Detect which cell encompasses the target text, then output its (X, Y) center coordinate. 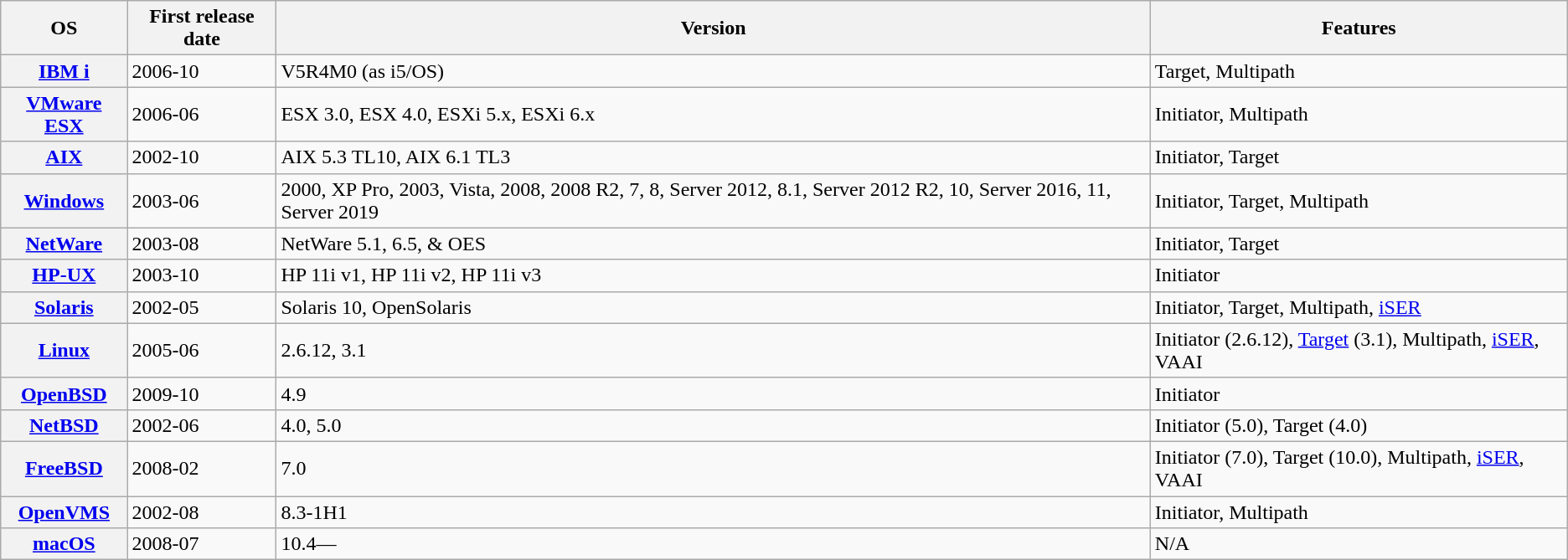
2.6.12, 3.1 (714, 350)
Initiator, Target, Multipath (1359, 201)
Features (1359, 28)
ESX 3.0, ESX 4.0, ESXi 5.x, ESXi 6.x (714, 114)
Windows (64, 201)
NetBSD (64, 425)
Linux (64, 350)
Version (714, 28)
2008-07 (202, 544)
2005-06 (202, 350)
7.0 (714, 469)
OpenBSD (64, 393)
8.3-1H1 (714, 511)
VMware ESX (64, 114)
macOS (64, 544)
AIX 5.3 TL10, AIX 6.1 TL3 (714, 157)
IBM i (64, 71)
V5R4M0 (as i5/OS) (714, 71)
Initiator (7.0), Target (10.0), Multipath, iSER, VAAI (1359, 469)
First release date (202, 28)
2006-10 (202, 71)
2002-06 (202, 425)
Solaris 10, OpenSolaris (714, 307)
2003-08 (202, 244)
2002-10 (202, 157)
OpenVMS (64, 511)
HP-UX (64, 275)
2008-02 (202, 469)
2006-06 (202, 114)
2002-08 (202, 511)
FreeBSD (64, 469)
2009-10 (202, 393)
2002-05 (202, 307)
NetWare 5.1, 6.5, & OES (714, 244)
4.9 (714, 393)
Initiator, Target, Multipath, iSER (1359, 307)
NetWare (64, 244)
Target, Multipath (1359, 71)
Solaris (64, 307)
2003-06 (202, 201)
HP 11i v1, HP 11i v2, HP 11i v3 (714, 275)
4.0, 5.0 (714, 425)
OS (64, 28)
2000, XP Pro, 2003, Vista, 2008, 2008 R2, 7, 8, Server 2012, 8.1, Server 2012 R2, 10, Server 2016, 11, Server 2019 (714, 201)
AIX (64, 157)
N/A (1359, 544)
Initiator (5.0), Target (4.0) (1359, 425)
10.4— (714, 544)
2003-10 (202, 275)
Initiator (2.6.12), Target (3.1), Multipath, iSER, VAAI (1359, 350)
